Identify which cell holds the provided text, then report its [X, Y] central coordinate. 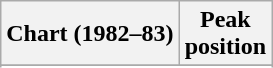
Chart (1982–83) [90, 34]
Peakposition [225, 34]
